Find where the given text appears and provide that cell's center as (x, y) coordinate. 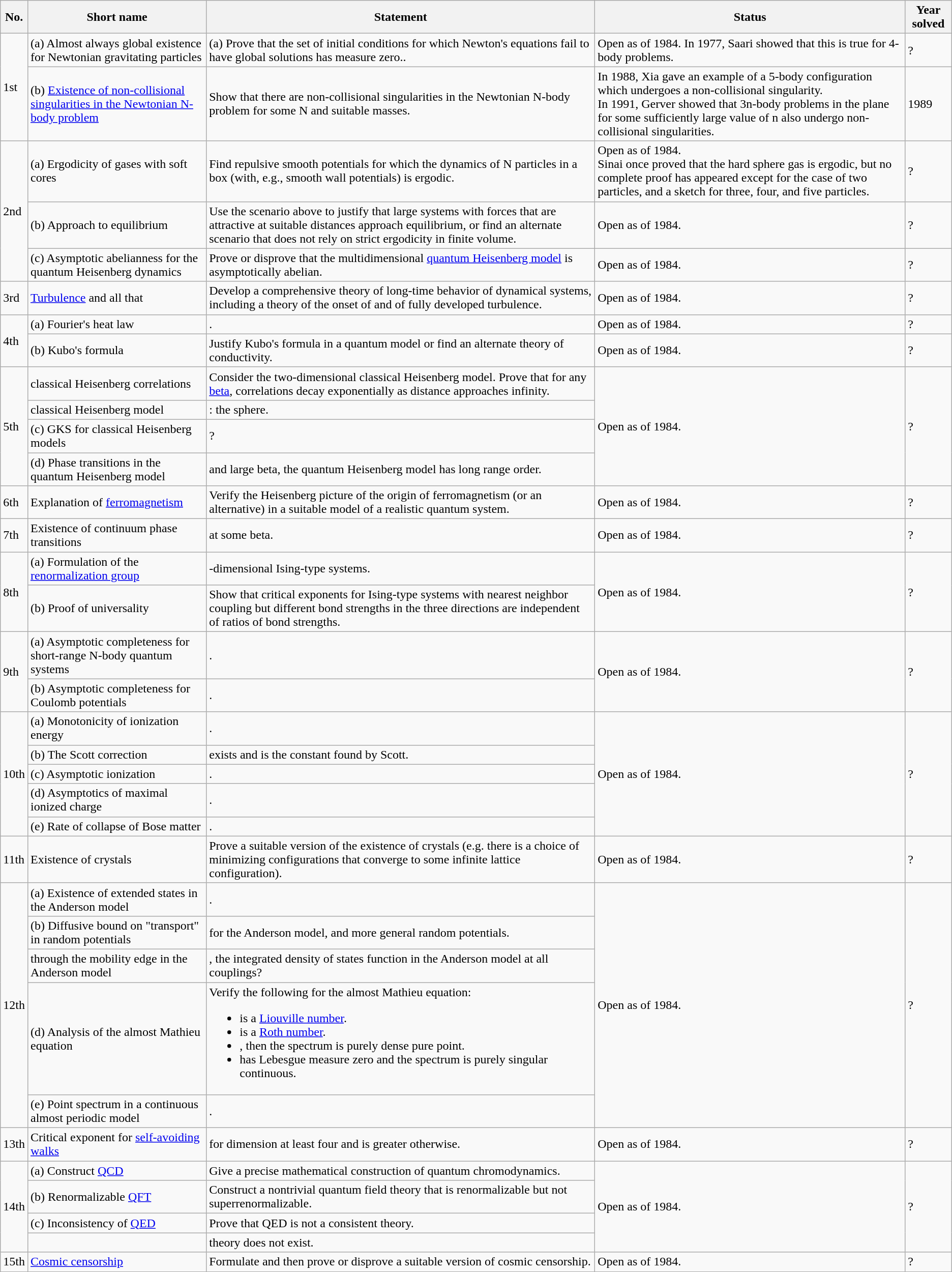
7th (14, 535)
(a) Almost always global existence for Newtonian gravitating particles (117, 50)
Construct a nontrivial quantum field theory that is renormalizable but not superrenormalizable. (401, 1197)
8th (14, 592)
(e) Rate of collapse of Bose matter (117, 826)
(c) Inconsistency of QED (117, 1223)
Verify the Heisenberg picture of the origin of ferromagnetism (or an alternative) in a suitable model of a realistic quantum system. (401, 503)
classical Heisenberg model (117, 410)
Critical exponent for self-avoiding walks (117, 1145)
Statement (401, 17)
(b) Kubo's formula (117, 350)
Explanation of ferromagnetism (117, 503)
(d) Analysis of the almost Mathieu equation (117, 1038)
Give a precise mathematical construction of quantum chromodynamics. (401, 1171)
(a) Ergodicity of gases with soft cores (117, 171)
5th (14, 426)
14th (14, 1207)
6th (14, 503)
Prove that QED is not a consistent theory. (401, 1223)
-dimensional Ising-type systems. (401, 569)
13th (14, 1145)
at some beta. (401, 535)
(a) Monotonicity of ionization energy (117, 729)
(a) Asymptotic completeness for short-range N-body quantum systems (117, 655)
theory does not exist. (401, 1242)
11th (14, 859)
(a) Existence of extended states in the Anderson model (117, 900)
(a) Construct QCD (117, 1171)
Open as of 1984. In 1977, Saari showed that this is true for 4-body problems. (750, 50)
and large beta, the quantum Heisenberg model has long range order. (401, 469)
for the Anderson model, and more general random potentials. (401, 932)
Justify Kubo's formula in a quantum model or find an alternate theory of conductivity. (401, 350)
Short name (117, 17)
No. (14, 17)
1989 (929, 104)
Develop a comprehensive theory of long-time behavior of dynamical systems, including a theory of the onset of and of fully developed turbulence. (401, 298)
12th (14, 1005)
(b) Renormalizable QFT (117, 1197)
(d) Asymptotics of maximal ionized charge (117, 800)
(b) Existence of non-collisional singularities in the Newtonian N-body problem (117, 104)
9th (14, 672)
(b) The Scott correction (117, 755)
(a) Formulation of the renormalization group (117, 569)
, the integrated density of states function in the Anderson model at all couplings? (401, 966)
(b) Approach to equilibrium (117, 225)
classical Heisenberg correlations (117, 384)
(b) Asymptotic completeness for Coulomb potentials (117, 695)
(c) Asymptotic ionization (117, 774)
Formulate and then prove or disprove a suitable version of cosmic censorship. (401, 1262)
(d) Phase transitions in the quantum Heisenberg model (117, 469)
(a) Fourier's heat law (117, 324)
(b) Diffusive bound on "transport" in random potentials (117, 932)
(b) Proof of universality (117, 609)
Cosmic censorship (117, 1262)
through the mobility edge in the Anderson model (117, 966)
for dimension at least four and is greater otherwise. (401, 1145)
(c) Asymptotic abelianness for the quantum Heisenberg dynamics (117, 265)
Existence of crystals (117, 859)
10th (14, 774)
: the sphere. (401, 410)
Existence of continuum phase transitions (117, 535)
15th (14, 1262)
exists and is the constant found by Scott. (401, 755)
Turbulence and all that (117, 298)
1st (14, 88)
2nd (14, 211)
3rd (14, 298)
Year solved (929, 17)
Show that there are non-collisional singularities in the Newtonian N-body problem for some N and suitable masses. (401, 104)
(e) Point spectrum in a continuous almost periodic model (117, 1111)
Find repulsive smooth potentials for which the dynamics of N particles in a box (with, e.g., smooth wall potentials) is ergodic. (401, 171)
Prove or disprove that the multidimensional quantum Heisenberg model is asymptotically abelian. (401, 265)
(a) Prove that the set of initial conditions for which Newton's equations fail to have global solutions has measure zero.. (401, 50)
Consider the two-dimensional classical Heisenberg model. Prove that for any beta, correlations decay exponentially as distance approaches infinity. (401, 384)
4th (14, 341)
Status (750, 17)
(c) GKS for classical Heisenberg models (117, 436)
